Output the (X, Y) coordinate of the center of the cell containing the given text.  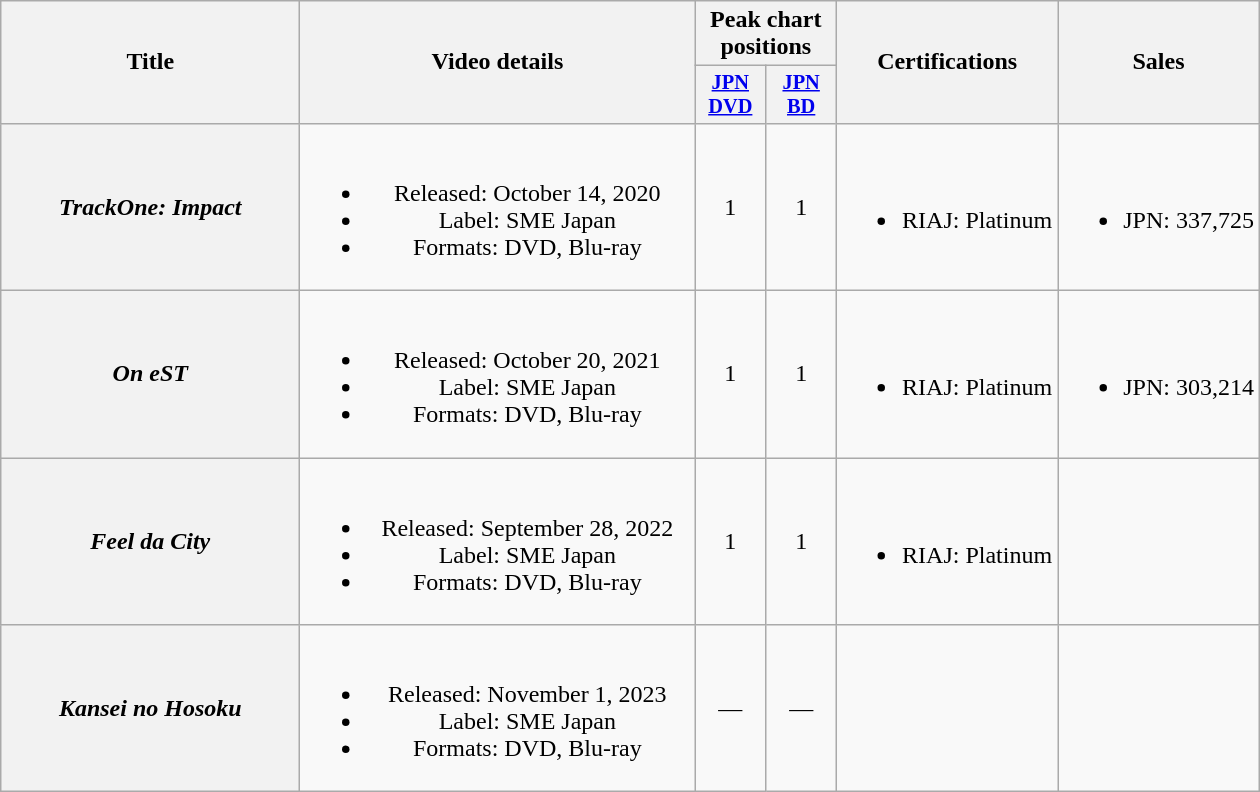
Released: October 14, 2020Label: SME JapanFormats: DVD, Blu-ray (498, 206)
Released: September 28, 2022Label: SME JapanFormats: DVD, Blu-ray (498, 542)
JPN: 303,214 (1159, 374)
On eST (150, 374)
Peak chart positions (766, 34)
Released: November 1, 2023Label: SME JapanFormats: DVD, Blu-ray (498, 708)
JPNDVD (730, 95)
TrackOne: Impact (150, 206)
JPNBD (802, 95)
Sales (1159, 62)
Kansei no Hosoku (150, 708)
Feel da City (150, 542)
Released: October 20, 2021Label: SME JapanFormats: DVD, Blu-ray (498, 374)
Video details (498, 62)
Title (150, 62)
JPN: 337,725 (1159, 206)
Certifications (948, 62)
